For the text-containing cell, return its midpoint in (X, Y) coordinate format. 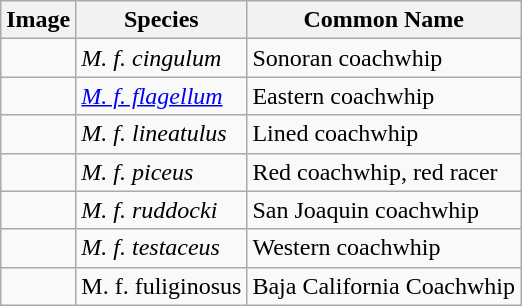
Sonoran coachwhip (384, 58)
Image (38, 20)
Eastern coachwhip (384, 96)
M. f. testaceus (162, 248)
M. f. cingulum (162, 58)
Lined coachwhip (384, 134)
M. f. flagellum (162, 96)
Western coachwhip (384, 248)
M. f. lineatulus (162, 134)
M. f. fuliginosus (162, 286)
San Joaquin coachwhip (384, 210)
Species (162, 20)
Baja California Coachwhip (384, 286)
Common Name (384, 20)
Red coachwhip, red racer (384, 172)
M. f. ruddocki (162, 210)
M. f. piceus (162, 172)
